Find where the given text appears and provide that cell's center as (x, y) coordinate. 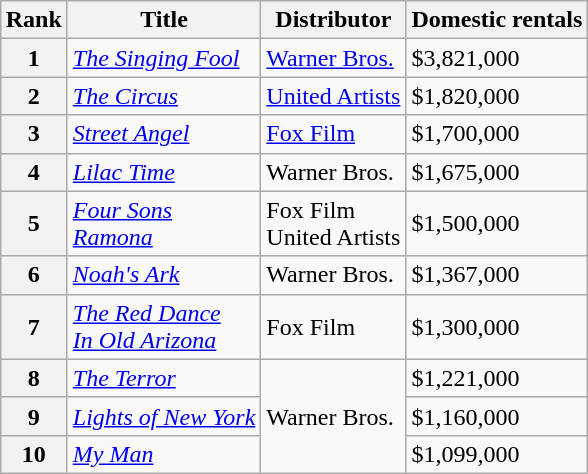
4 (34, 172)
10 (34, 454)
1 (34, 58)
$1,221,000 (497, 378)
8 (34, 378)
Lights of New York (164, 416)
$1,367,000 (497, 275)
The Singing Fool (164, 58)
Distributor (334, 20)
$3,821,000 (497, 58)
$1,300,000 (497, 326)
9 (34, 416)
5 (34, 224)
Title (164, 20)
The Terror (164, 378)
2 (34, 96)
Lilac Time (164, 172)
Domestic rentals (497, 20)
$1,700,000 (497, 134)
Fox FilmUnited Artists (334, 224)
Four SonsRamona (164, 224)
The Red DanceIn Old Arizona (164, 326)
The Circus (164, 96)
$1,099,000 (497, 454)
United Artists (334, 96)
7 (34, 326)
6 (34, 275)
$1,160,000 (497, 416)
Noah's Ark (164, 275)
3 (34, 134)
Rank (34, 20)
$1,820,000 (497, 96)
$1,500,000 (497, 224)
My Man (164, 454)
$1,675,000 (497, 172)
Street Angel (164, 134)
